Return the [x, y] coordinate for the center point of the cell that contains the specified text.  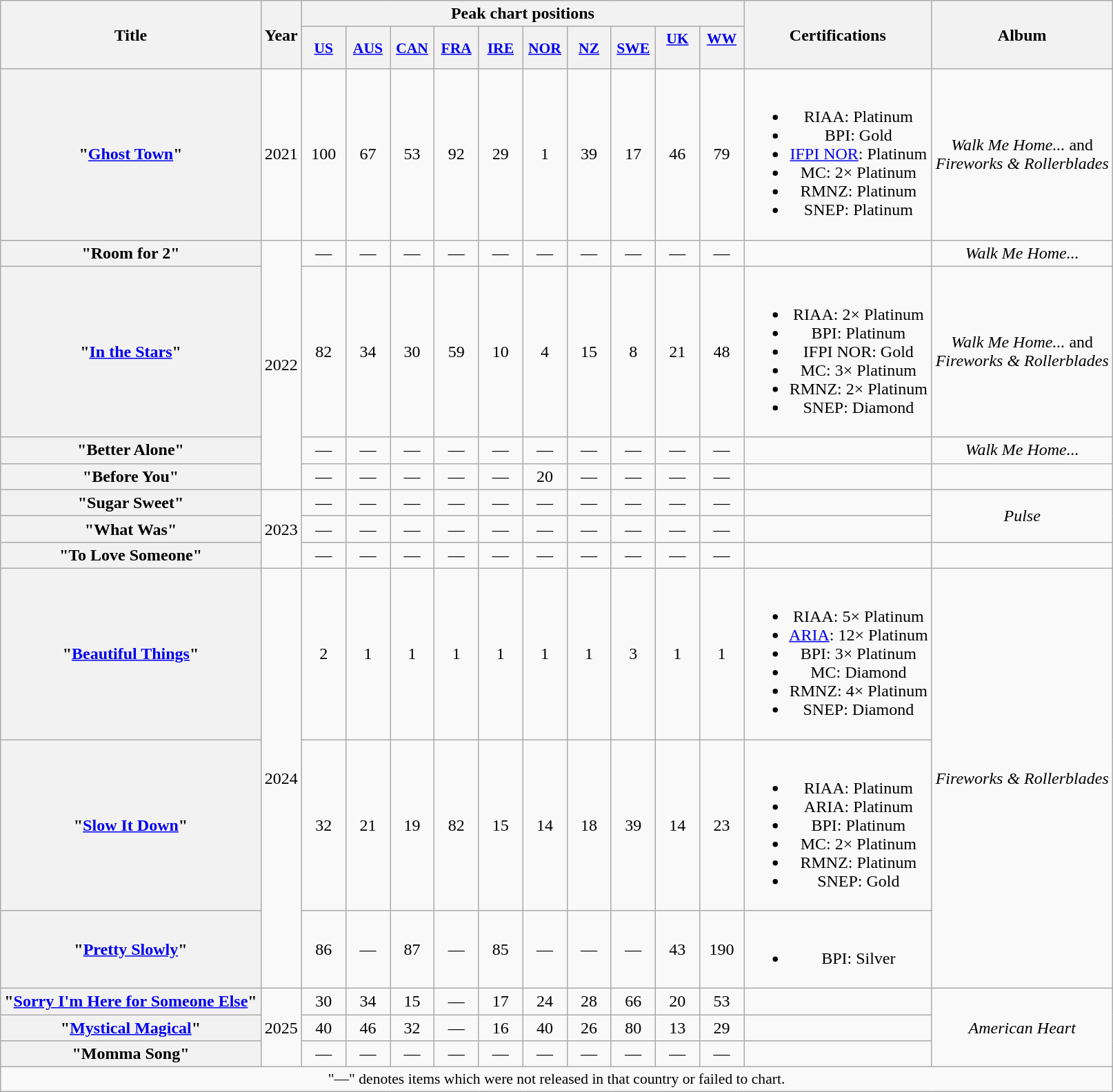
"Better Alone" [131, 450]
"Ghost Town" [131, 154]
"Sugar Sweet" [131, 503]
2021 [281, 154]
100 [323, 154]
IRE [501, 48]
US [323, 48]
RIAA: PlatinumARIA: PlatinumBPI: PlatinumMC: 2× PlatinumRMNZ: PlatinumSNEP: Gold [839, 825]
"What Was" [131, 529]
24 [545, 1002]
92 [457, 154]
Title [131, 34]
Album [1022, 34]
23 [721, 825]
59 [457, 352]
WW [721, 48]
"Slow It Down" [131, 825]
66 [633, 1002]
RIAA: 2× PlatinumBPI: PlatinumIFPI NOR: GoldMC: 3× PlatinumRMNZ: 2× PlatinumSNEP: Diamond [839, 352]
28 [589, 1002]
87 [412, 950]
2024 [281, 778]
BPI: Silver [839, 950]
NZ [589, 48]
3 [633, 654]
FRA [457, 48]
13 [677, 1028]
UK [677, 48]
RIAA: PlatinumBPI: GoldIFPI NOR: PlatinumMC: 2× PlatinumRMNZ: PlatinumSNEP: Platinum [839, 154]
79 [721, 154]
190 [721, 950]
26 [589, 1028]
43 [677, 950]
67 [368, 154]
"Momma Song" [131, 1054]
85 [501, 950]
"—" denotes items which were not released in that country or failed to chart. [557, 1080]
RIAA: 5× PlatinumARIA: 12× PlatinumBPI: 3× PlatinumMC: DiamondRMNZ: 4× PlatinumSNEP: Diamond [839, 654]
16 [501, 1028]
2023 [281, 529]
Year [281, 34]
"To Love Someone" [131, 555]
2 [323, 654]
"Mystical Magical" [131, 1028]
18 [589, 825]
CAN [412, 48]
86 [323, 950]
19 [412, 825]
American Heart [1022, 1028]
"Beautiful Things" [131, 654]
Fireworks & Rollerblades [1022, 778]
4 [545, 352]
Peak chart positions [523, 14]
"Sorry I'm Here for Someone Else" [131, 1002]
NOR [545, 48]
SWE [633, 48]
48 [721, 352]
8 [633, 352]
2022 [281, 365]
2025 [281, 1028]
80 [633, 1028]
"Room for 2" [131, 253]
"Before You" [131, 476]
Certifications [839, 34]
"In the Stars" [131, 352]
AUS [368, 48]
"Pretty Slowly" [131, 950]
10 [501, 352]
Pulse [1022, 516]
